Extract the (X, Y) coordinate from the center of the cell holding the provided text.  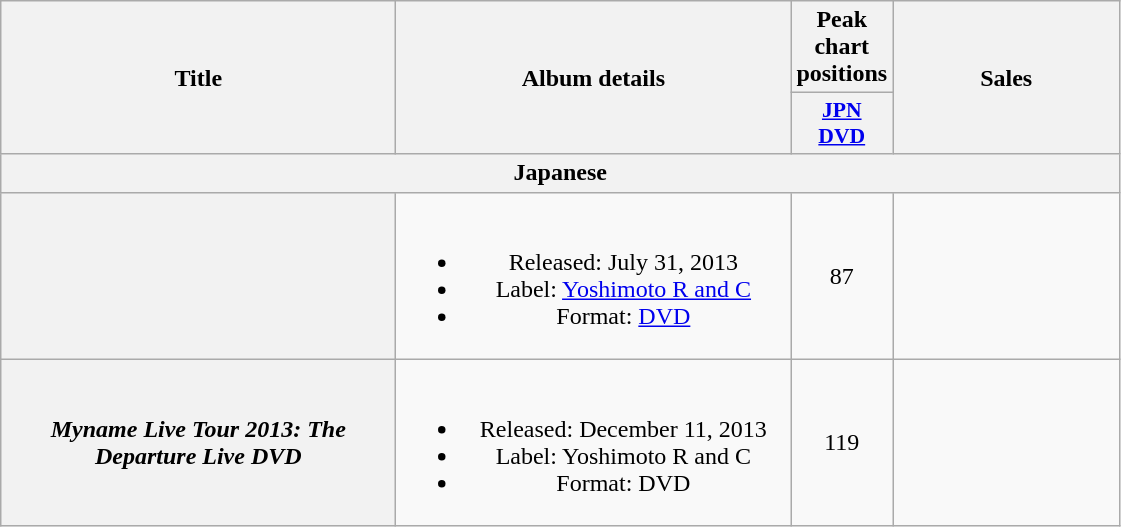
87 (842, 276)
Japanese (560, 173)
Peak chart positions (842, 47)
JPNDVD (842, 124)
Sales (1006, 78)
Released: December 11, 2013Label: Yoshimoto R and CFormat: DVD (594, 442)
Album details (594, 78)
Released: July 31, 2013Label: Yoshimoto R and CFormat: DVD (594, 276)
Myname Live Tour 2013: The Departure Live DVD (198, 442)
Title (198, 78)
119 (842, 442)
